Capture the cell that displays the provided text and extract its [X, Y] central coordinate. 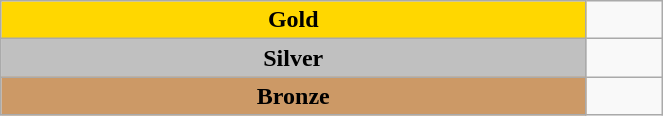
Silver [294, 58]
Gold [294, 20]
Bronze [294, 96]
